Provide the [x, y] coordinate of the cell's center where the given text is located.  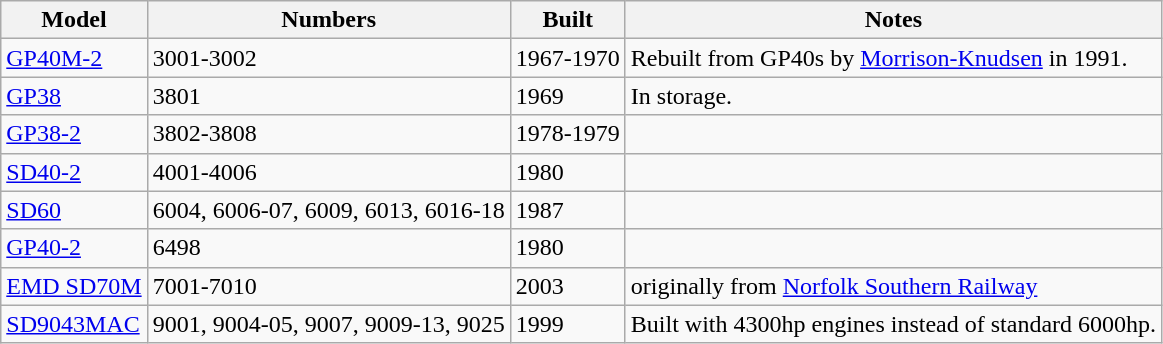
4001-4006 [328, 172]
GP38-2 [74, 134]
In storage. [893, 96]
3001-3002 [328, 58]
SD60 [74, 210]
2003 [568, 286]
Notes [893, 20]
6004, 6006-07, 6009, 6013, 6016-18 [328, 210]
originally from Norfolk Southern Railway [893, 286]
Model [74, 20]
7001-7010 [328, 286]
1987 [568, 210]
Numbers [328, 20]
3802-3808 [328, 134]
1978-1979 [568, 134]
3801 [328, 96]
Rebuilt from GP40s by Morrison-Knudsen in 1991. [893, 58]
Built with 4300hp engines instead of standard 6000hp. [893, 324]
6498 [328, 248]
SD9043MAC [74, 324]
1969 [568, 96]
SD40-2 [74, 172]
GP38 [74, 96]
EMD SD70M [74, 286]
9001, 9004-05, 9007, 9009-13, 9025 [328, 324]
Built [568, 20]
GP40-2 [74, 248]
1999 [568, 324]
1967-1970 [568, 58]
GP40M-2 [74, 58]
